Find where the given text appears and provide that cell's center as [x, y] coordinate. 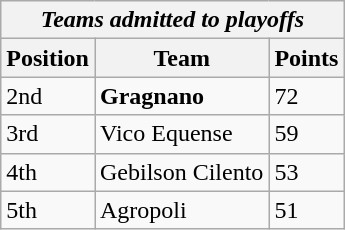
72 [306, 96]
4th [48, 172]
5th [48, 210]
Agropoli [181, 210]
Points [306, 58]
51 [306, 210]
2nd [48, 96]
Gragnano [181, 96]
Teams admitted to playoffs [172, 20]
53 [306, 172]
Team [181, 58]
Gebilson Cilento [181, 172]
Vico Equense [181, 134]
59 [306, 134]
3rd [48, 134]
Position [48, 58]
